Extract the [x, y] coordinate from the center of the cell holding the provided text.  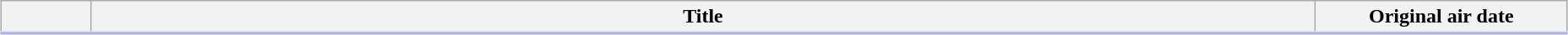
Title [703, 17]
Original air date [1441, 17]
